Capture the cell that displays the provided text and extract its [X, Y] central coordinate. 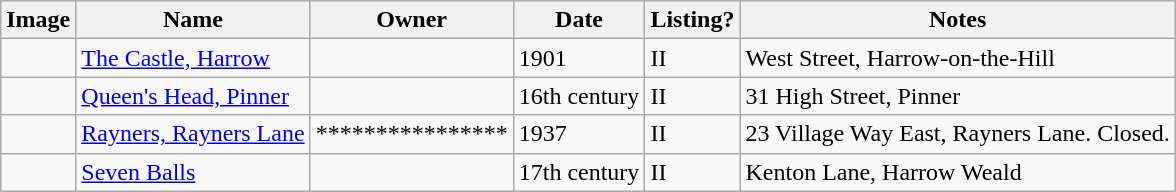
Name [193, 20]
Rayners, Rayners Lane [193, 134]
Date [579, 20]
West Street, Harrow-on-the-Hill [958, 58]
16th century [579, 96]
1937 [579, 134]
Notes [958, 20]
23 Village Way East, Rayners Lane. Closed. [958, 134]
Kenton Lane, Harrow Weald [958, 172]
31 High Street, Pinner [958, 96]
1901 [579, 58]
17th century [579, 172]
Queen's Head, Pinner [193, 96]
**************** [412, 134]
Seven Balls [193, 172]
The Castle, Harrow [193, 58]
Image [38, 20]
Listing? [692, 20]
Owner [412, 20]
